Identify which cell holds the provided text, then report its [x, y] central coordinate. 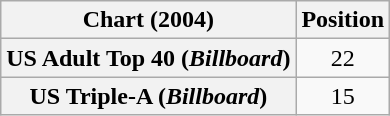
15 [343, 96]
US Adult Top 40 (Billboard) [148, 58]
US Triple-A (Billboard) [148, 96]
22 [343, 58]
Position [343, 20]
Chart (2004) [148, 20]
